Scan for the cell matching the given text and deliver its (X, Y) coordinate at center. 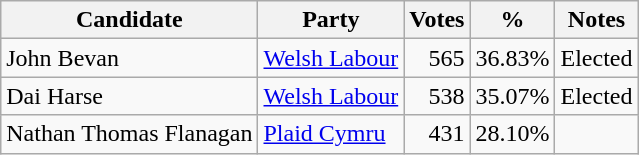
Nathan Thomas Flanagan (130, 134)
Plaid Cymru (331, 134)
538 (437, 96)
36.83% (512, 58)
Votes (437, 20)
Notes (596, 20)
% (512, 20)
Party (331, 20)
John Bevan (130, 58)
Candidate (130, 20)
Dai Harse (130, 96)
431 (437, 134)
28.10% (512, 134)
565 (437, 58)
35.07% (512, 96)
